Provide the [x, y] coordinate of the cell's center where the given text is located.  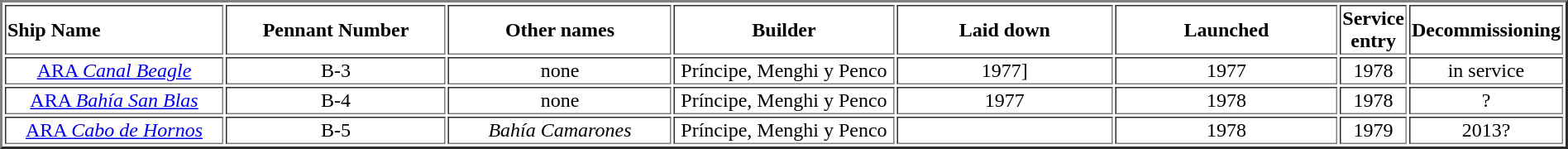
ARA Canal Beagle [114, 71]
Bahía Camarones [560, 131]
1979 [1373, 131]
Laid down [1005, 30]
Service entry [1373, 30]
Decommissioning [1486, 30]
B-4 [336, 101]
Pennant Number [336, 30]
Ship Name [114, 30]
B-3 [336, 71]
B-5 [336, 131]
in service [1486, 71]
Launched [1227, 30]
Other names [560, 30]
Builder [784, 30]
? [1486, 101]
2013? [1486, 131]
ARA Cabo de Hornos [114, 131]
1977] [1005, 71]
ARA Bahía San Blas [114, 101]
